Locate the cell with the specified text and output its [x, y] center coordinate. 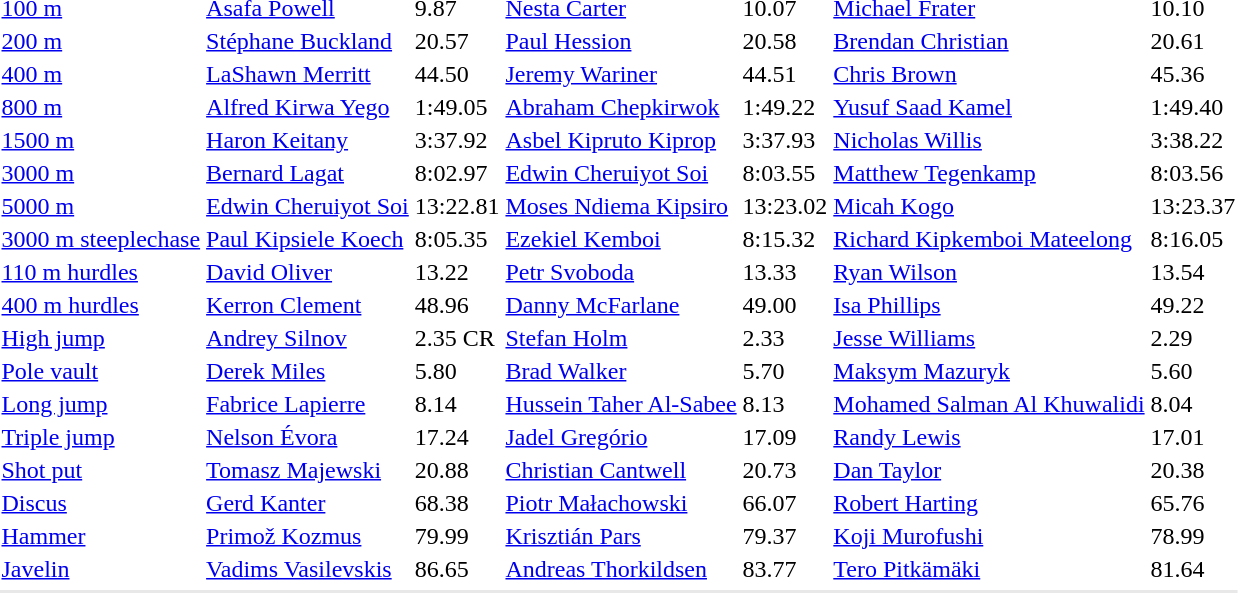
17.24 [457, 437]
17.09 [785, 437]
Haron Keitany [308, 140]
LaShawn Merritt [308, 74]
400 m hurdles [101, 305]
Krisztián Pars [621, 536]
13.22 [457, 272]
1:49.22 [785, 107]
20.57 [457, 41]
1500 m [101, 140]
20.61 [1193, 41]
Christian Cantwell [621, 470]
86.65 [457, 569]
Mohamed Salman Al Khuwalidi [989, 404]
1:49.05 [457, 107]
Jeremy Wariner [621, 74]
44.51 [785, 74]
20.88 [457, 470]
Triple jump [101, 437]
13:23.37 [1193, 206]
Chris Brown [989, 74]
1:49.40 [1193, 107]
Micah Kogo [989, 206]
5.60 [1193, 371]
20.58 [785, 41]
3:37.93 [785, 140]
49.22 [1193, 305]
800 m [101, 107]
45.36 [1193, 74]
20.38 [1193, 470]
Brendan Christian [989, 41]
Asbel Kipruto Kiprop [621, 140]
Robert Harting [989, 503]
13.54 [1193, 272]
65.76 [1193, 503]
2.33 [785, 338]
Isa Phillips [989, 305]
3:37.92 [457, 140]
79.37 [785, 536]
Andrey Silnov [308, 338]
Pole vault [101, 371]
5.80 [457, 371]
Fabrice Lapierre [308, 404]
Nelson Évora [308, 437]
3000 m [101, 173]
81.64 [1193, 569]
8.14 [457, 404]
Ezekiel Kemboi [621, 239]
Dan Taylor [989, 470]
48.96 [457, 305]
Jesse Williams [989, 338]
8.04 [1193, 404]
13:22.81 [457, 206]
Stefan Holm [621, 338]
13.33 [785, 272]
8:16.05 [1193, 239]
Petr Svoboda [621, 272]
8:15.32 [785, 239]
8:03.56 [1193, 173]
Danny McFarlane [621, 305]
44.50 [457, 74]
20.73 [785, 470]
Tero Pitkämäki [989, 569]
13:23.02 [785, 206]
8.13 [785, 404]
Jadel Gregório [621, 437]
200 m [101, 41]
Tomasz Majewski [308, 470]
68.38 [457, 503]
49.00 [785, 305]
Nicholas Willis [989, 140]
Koji Murofushi [989, 536]
Andreas Thorkildsen [621, 569]
Matthew Tegenkamp [989, 173]
Richard Kipkemboi Mateelong [989, 239]
3:38.22 [1193, 140]
110 m hurdles [101, 272]
Primož Kozmus [308, 536]
Brad Walker [621, 371]
Moses Ndiema Kipsiro [621, 206]
Discus [101, 503]
Maksym Mazuryk [989, 371]
Paul Kipsiele Koech [308, 239]
Randy Lewis [989, 437]
Piotr Małachowski [621, 503]
Long jump [101, 404]
Stéphane Buckland [308, 41]
66.07 [785, 503]
Abraham Chepkirwok [621, 107]
Gerd Kanter [308, 503]
5000 m [101, 206]
78.99 [1193, 536]
2.35 CR [457, 338]
8:05.35 [457, 239]
17.01 [1193, 437]
83.77 [785, 569]
Yusuf Saad Kamel [989, 107]
400 m [101, 74]
Shot put [101, 470]
5.70 [785, 371]
Alfred Kirwa Yego [308, 107]
Ryan Wilson [989, 272]
Kerron Clement [308, 305]
Javelin [101, 569]
3000 m steeplechase [101, 239]
Hussein Taher Al-Sabee [621, 404]
79.99 [457, 536]
Hammer [101, 536]
2.29 [1193, 338]
Bernard Lagat [308, 173]
Vadims Vasilevskis [308, 569]
Paul Hession [621, 41]
Derek Miles [308, 371]
High jump [101, 338]
8:02.97 [457, 173]
David Oliver [308, 272]
8:03.55 [785, 173]
